Output the [x, y] coordinate of the center of the cell containing the given text.  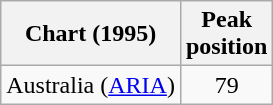
79 [226, 85]
Chart (1995) [91, 34]
Australia (ARIA) [91, 85]
Peakposition [226, 34]
